Locate the cell with the specified text and output its (x, y) center coordinate. 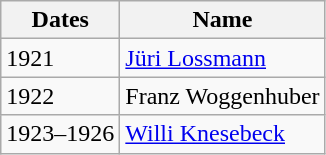
Willi Knesebeck (222, 134)
Franz Woggenhuber (222, 96)
Jüri Lossmann (222, 58)
Dates (60, 20)
Name (222, 20)
1923–1926 (60, 134)
1922 (60, 96)
1921 (60, 58)
